Search for the cell housing the specified text and yield its (x, y) center coordinate. 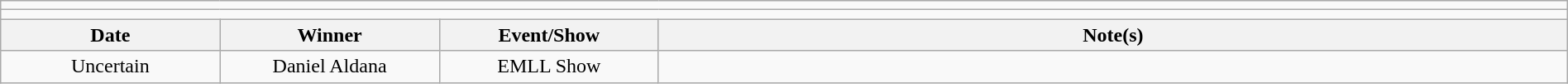
Winner (329, 35)
Date (111, 35)
Event/Show (549, 35)
Uncertain (111, 67)
Daniel Aldana (329, 67)
EMLL Show (549, 67)
Note(s) (1113, 35)
